Extract the [x, y] coordinate from the center of the cell holding the provided text.  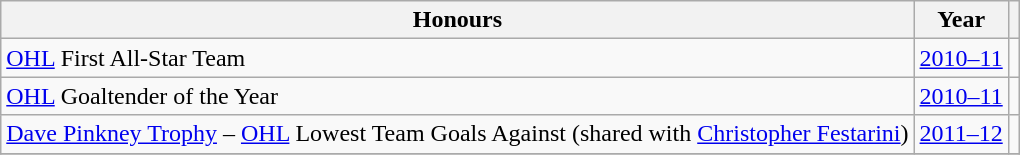
Dave Pinkney Trophy – OHL Lowest Team Goals Against (shared with Christopher Festarini) [458, 134]
2011–12 [961, 134]
Honours [458, 20]
OHL First All-Star Team [458, 58]
Year [961, 20]
OHL Goaltender of the Year [458, 96]
